Return (x, y) of the center of cell containing provided text 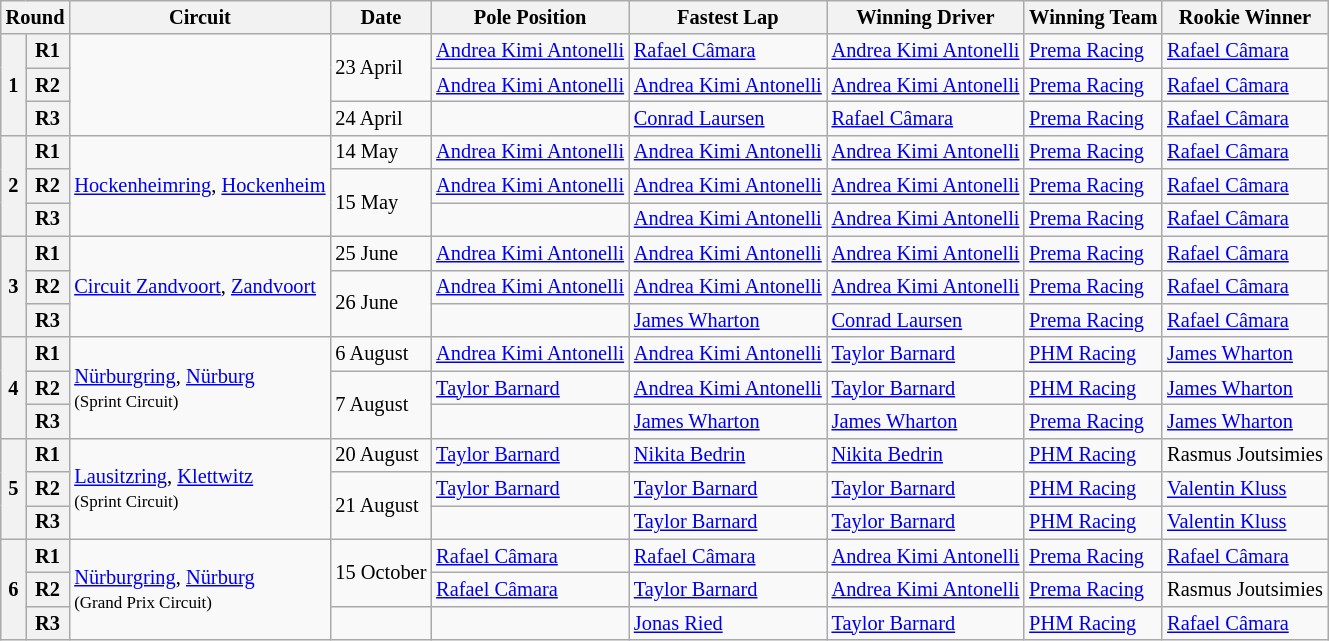
14 May (380, 152)
Fastest Lap (728, 17)
24 April (380, 118)
Nürburgring, Nürburg(Sprint Circuit) (200, 388)
7 August (380, 404)
6 August (380, 354)
Circuit (200, 17)
20 August (380, 455)
26 June (380, 304)
Winning Driver (926, 17)
Date (380, 17)
Pole Position (530, 17)
2 (14, 186)
Nürburgring, Nürburg(Grand Prix Circuit) (200, 590)
Round (36, 17)
6 (14, 590)
Circuit Zandvoort, Zandvoort (200, 286)
15 October (380, 572)
15 May (380, 202)
Hockenheimring, Hockenheim (200, 186)
Rookie Winner (1244, 17)
3 (14, 286)
1 (14, 84)
23 April (380, 68)
5 (14, 488)
Lausitzring, Klettwitz(Sprint Circuit) (200, 488)
Jonas Ried (728, 623)
Winning Team (1093, 17)
21 August (380, 506)
4 (14, 388)
25 June (380, 253)
